Identify which cell holds the provided text, then report its (X, Y) central coordinate. 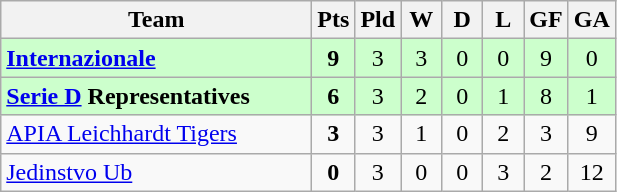
Team (156, 20)
8 (546, 96)
12 (592, 172)
Internazionale (156, 58)
Pts (334, 20)
GA (592, 20)
Jedinstvo Ub (156, 172)
D (462, 20)
W (422, 20)
APIA Leichhardt Tigers (156, 134)
L (504, 20)
GF (546, 20)
Serie D Representatives (156, 96)
6 (334, 96)
Pld (378, 20)
